Return the (X, Y) coordinate for the center point of the cell that contains the specified text.  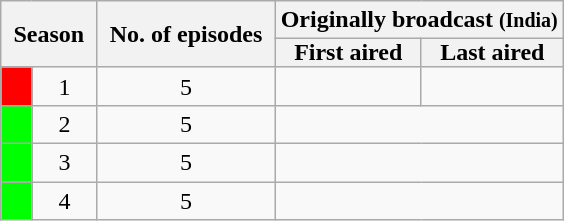
3 (64, 162)
Originally broadcast (India) (419, 20)
2 (64, 124)
No. of episodes (186, 34)
First aired (348, 53)
Season (49, 34)
4 (64, 201)
1 (64, 86)
Last aired (492, 53)
